Return the (x, y) coordinate for the center point of the cell that contains the specified text.  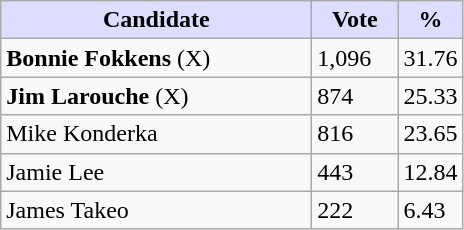
31.76 (430, 58)
Vote (355, 20)
12.84 (430, 172)
25.33 (430, 96)
6.43 (430, 210)
Mike Konderka (156, 134)
23.65 (430, 134)
Jamie Lee (156, 172)
James Takeo (156, 210)
Jim Larouche (X) (156, 96)
443 (355, 172)
222 (355, 210)
% (430, 20)
1,096 (355, 58)
Candidate (156, 20)
Bonnie Fokkens (X) (156, 58)
874 (355, 96)
816 (355, 134)
